Extract the [x, y] coordinate from the center of the cell holding the provided text.  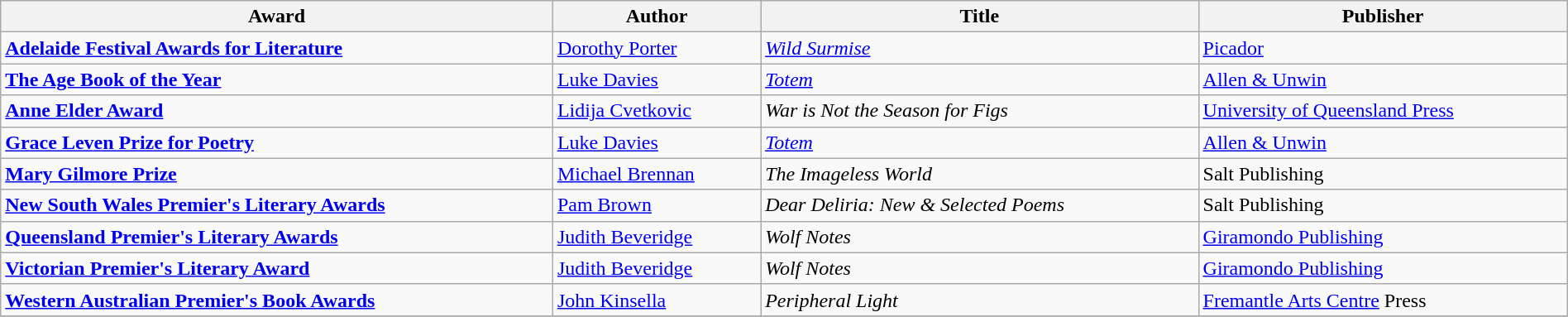
Picador [1383, 48]
Award [277, 17]
Adelaide Festival Awards for Literature [277, 48]
War is Not the Season for Figs [979, 111]
Dear Deliria: New & Selected Poems [979, 205]
The Age Book of the Year [277, 79]
Mary Gilmore Prize [277, 174]
Peripheral Light [979, 300]
Publisher [1383, 17]
Title [979, 17]
Wild Surmise [979, 48]
The Imageless World [979, 174]
John Kinsella [657, 300]
Grace Leven Prize for Poetry [277, 142]
New South Wales Premier's Literary Awards [277, 205]
Fremantle Arts Centre Press [1383, 300]
Western Australian Premier's Book Awards [277, 300]
Victorian Premier's Literary Award [277, 268]
Michael Brennan [657, 174]
University of Queensland Press [1383, 111]
Pam Brown [657, 205]
Queensland Premier's Literary Awards [277, 237]
Anne Elder Award [277, 111]
Author [657, 17]
Lidija Cvetkovic [657, 111]
Dorothy Porter [657, 48]
